From the cell containing the given text, extract its center point as [X, Y] coordinate. 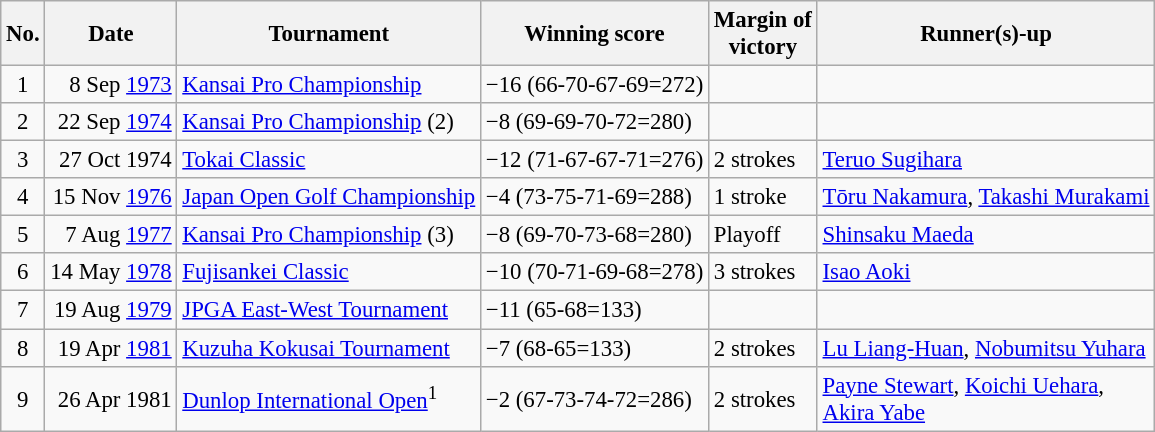
−7 (68-65=133) [595, 348]
−8 (69-69-70-72=280) [595, 122]
Tōru Nakamura, Takashi Murakami [986, 197]
−10 (70-71-69-68=278) [595, 273]
Shinsaku Maeda [986, 235]
Kuzuha Kokusai Tournament [329, 348]
−2 (67-73-74-72=286) [595, 398]
Lu Liang-Huan, Nobumitsu Yuhara [986, 348]
Isao Aoki [986, 273]
14 May 1978 [111, 273]
1 stroke [764, 197]
Tournament [329, 34]
2 [23, 122]
Kansai Pro Championship [329, 85]
3 [23, 160]
19 Aug 1979 [111, 310]
1 [23, 85]
Dunlop International Open1 [329, 398]
5 [23, 235]
No. [23, 34]
Tokai Classic [329, 160]
6 [23, 273]
7 Aug 1977 [111, 235]
Payne Stewart, Koichi Uehara, Akira Yabe [986, 398]
−11 (65-68=133) [595, 310]
Kansai Pro Championship (3) [329, 235]
22 Sep 1974 [111, 122]
Playoff [764, 235]
Fujisankei Classic [329, 273]
Kansai Pro Championship (2) [329, 122]
JPGA East-West Tournament [329, 310]
9 [23, 398]
−16 (66-70-67-69=272) [595, 85]
Teruo Sugihara [986, 160]
Date [111, 34]
Margin ofvictory [764, 34]
Japan Open Golf Championship [329, 197]
26 Apr 1981 [111, 398]
4 [23, 197]
7 [23, 310]
−8 (69-70-73-68=280) [595, 235]
8 Sep 1973 [111, 85]
19 Apr 1981 [111, 348]
Winning score [595, 34]
−4 (73-75-71-69=288) [595, 197]
3 strokes [764, 273]
8 [23, 348]
Runner(s)-up [986, 34]
27 Oct 1974 [111, 160]
15 Nov 1976 [111, 197]
−12 (71-67-67-71=276) [595, 160]
